Locate the cell with the specified text and output its (X, Y) center coordinate. 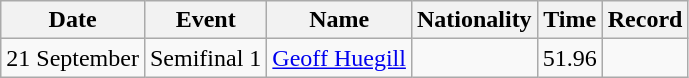
Geoff Huegill (340, 58)
51.96 (570, 58)
21 September (73, 58)
Time (570, 20)
Name (340, 20)
Date (73, 20)
Event (205, 20)
Nationality (474, 20)
Semifinal 1 (205, 58)
Record (645, 20)
